Return the [X, Y] coordinate for the center point of the cell that contains the specified text.  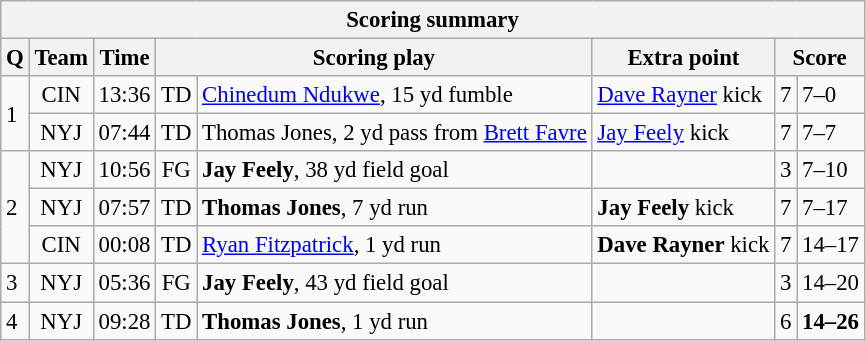
4 [15, 321]
Thomas Jones, 1 yd run [394, 321]
6 [786, 321]
7–17 [831, 208]
1 [15, 114]
7–10 [831, 170]
09:28 [124, 321]
Scoring summary [433, 20]
Jay Feely, 43 yd field goal [394, 283]
Extra point [684, 58]
13:36 [124, 95]
Chinedum Ndukwe, 15 yd fumble [394, 95]
10:56 [124, 170]
07:57 [124, 208]
Thomas Jones, 2 yd pass from Brett Favre [394, 133]
Team [61, 58]
Score [820, 58]
Time [124, 58]
Thomas Jones, 7 yd run [394, 208]
14–26 [831, 321]
00:08 [124, 245]
Jay Feely, 38 yd field goal [394, 170]
7–0 [831, 95]
2 [15, 208]
14–20 [831, 283]
7–7 [831, 133]
Ryan Fitzpatrick, 1 yd run [394, 245]
05:36 [124, 283]
Q [15, 58]
07:44 [124, 133]
Scoring play [374, 58]
14–17 [831, 245]
